Pinpoint the cell where the given text exists, returning its [X, Y] midpoint coordinate. 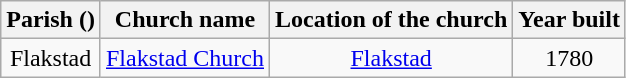
Flakstad Church [184, 58]
Parish () [51, 20]
Year built [570, 20]
Location of the church [392, 20]
Church name [184, 20]
1780 [570, 58]
